Search for the cell housing the specified text and yield its [X, Y] center coordinate. 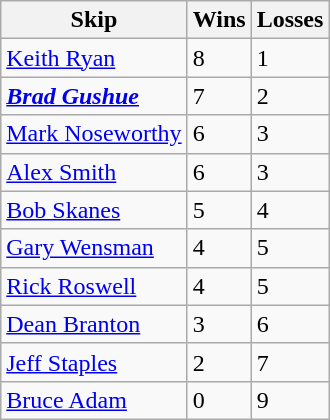
Bob Skanes [94, 210]
Alex Smith [94, 172]
Keith Ryan [94, 58]
9 [290, 400]
8 [219, 58]
Wins [219, 20]
Bruce Adam [94, 400]
Skip [94, 20]
Rick Roswell [94, 286]
1 [290, 58]
Gary Wensman [94, 248]
Jeff Staples [94, 362]
Losses [290, 20]
Dean Branton [94, 324]
Mark Noseworthy [94, 134]
0 [219, 400]
Brad Gushue [94, 96]
